Output the [x, y] coordinate of the center of the cell containing the given text.  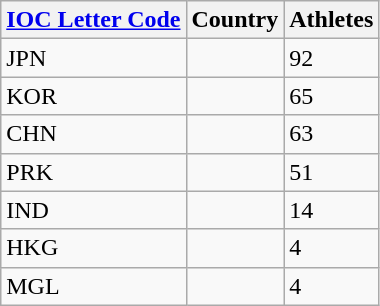
PRK [94, 172]
KOR [94, 96]
92 [332, 58]
65 [332, 96]
JPN [94, 58]
14 [332, 210]
IOC Letter Code [94, 20]
51 [332, 172]
IND [94, 210]
MGL [94, 286]
Country [235, 20]
CHN [94, 134]
HKG [94, 248]
Athletes [332, 20]
63 [332, 134]
